Scan for the cell matching the given text and deliver its (X, Y) coordinate at center. 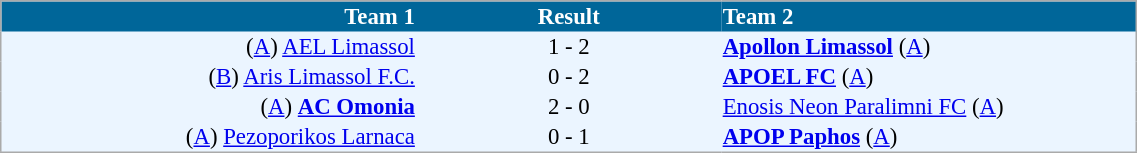
APOP Paphos (A) (929, 137)
APOEL FC (A) (929, 77)
Team 2 (929, 16)
Team 1 (209, 16)
(A) AC Omonia (209, 107)
Enosis Neon Paralimni FC (A) (929, 107)
Result (568, 16)
2 - 0 (568, 107)
Apollon Limassol (A) (929, 47)
(B) Aris Limassol F.C. (209, 77)
(A) Pezoporikos Larnaca (209, 137)
1 - 2 (568, 47)
(A) AEL Limassol (209, 47)
0 - 1 (568, 137)
0 - 2 (568, 77)
